Return the [X, Y] coordinate for the center point of the cell that contains the specified text.  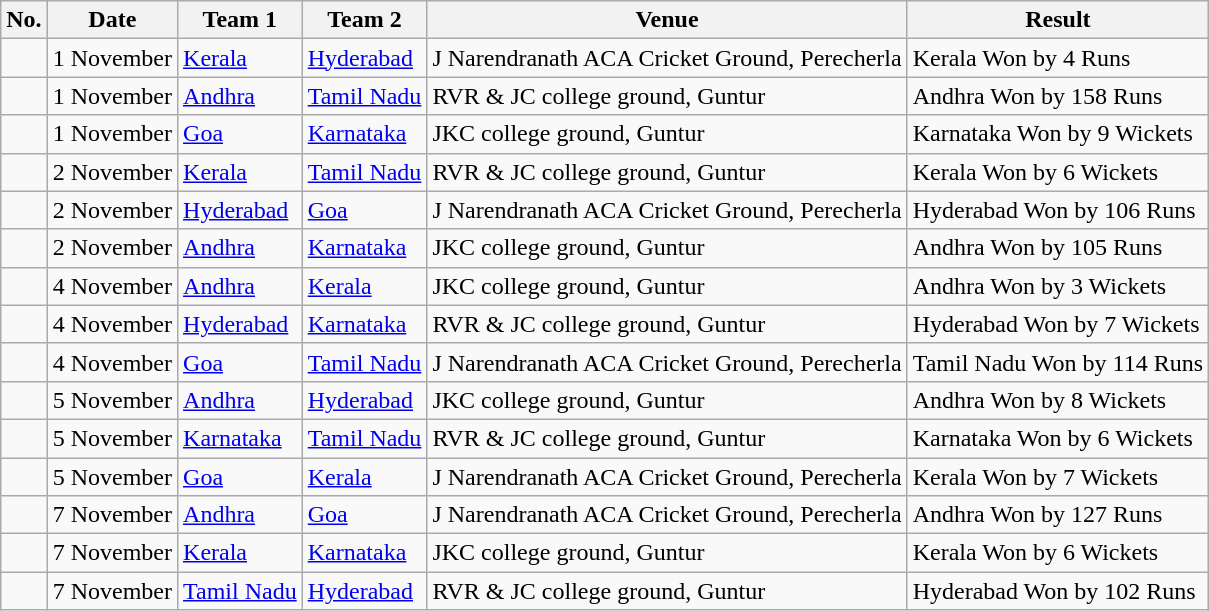
Andhra Won by 105 Runs [1058, 248]
Team 1 [240, 20]
Tamil Nadu Won by 114 Runs [1058, 362]
Venue [667, 20]
Andhra Won by 158 Runs [1058, 96]
Kerala Won by 7 Wickets [1058, 477]
Andhra Won by 3 Wickets [1058, 286]
Hyderabad Won by 7 Wickets [1058, 324]
Andhra Won by 8 Wickets [1058, 400]
Hyderabad Won by 106 Runs [1058, 210]
Kerala Won by 4 Runs [1058, 58]
Andhra Won by 127 Runs [1058, 515]
Hyderabad Won by 102 Runs [1058, 591]
Karnataka Won by 9 Wickets [1058, 134]
Date [112, 20]
Team 2 [364, 20]
Karnataka Won by 6 Wickets [1058, 438]
No. [24, 20]
Result [1058, 20]
